Capture the cell that displays the provided text and extract its [X, Y] central coordinate. 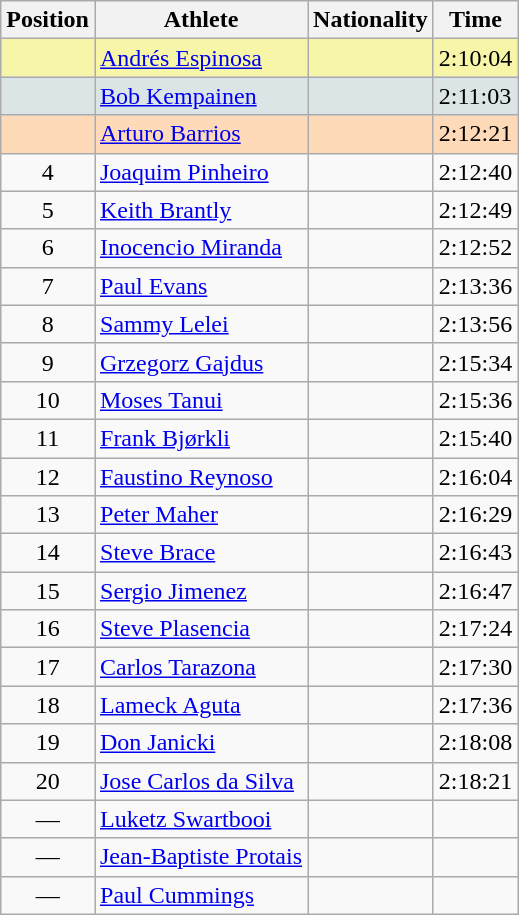
2:12:40 [475, 172]
18 [48, 705]
Lameck Aguta [200, 705]
10 [48, 400]
2:10:04 [475, 58]
14 [48, 553]
Paul Evans [200, 286]
20 [48, 781]
Sergio Jimenez [200, 591]
Moses Tanui [200, 400]
Steve Plasencia [200, 629]
2:15:40 [475, 438]
2:11:03 [475, 96]
2:18:08 [475, 743]
Nationality [371, 20]
2:16:04 [475, 477]
Steve Brace [200, 553]
13 [48, 515]
Arturo Barrios [200, 134]
Frank Bjørkli [200, 438]
2:15:36 [475, 400]
5 [48, 210]
2:16:29 [475, 515]
Keith Brantly [200, 210]
2:13:36 [475, 286]
2:17:36 [475, 705]
12 [48, 477]
2:12:52 [475, 248]
Peter Maher [200, 515]
Athlete [200, 20]
2:16:47 [475, 591]
7 [48, 286]
6 [48, 248]
2:18:21 [475, 781]
Carlos Tarazona [200, 667]
2:15:34 [475, 362]
Paul Cummings [200, 895]
2:17:30 [475, 667]
17 [48, 667]
8 [48, 324]
Position [48, 20]
Andrés Espinosa [200, 58]
Jose Carlos da Silva [200, 781]
9 [48, 362]
2:13:56 [475, 324]
Bob Kempainen [200, 96]
15 [48, 591]
2:12:49 [475, 210]
Sammy Lelei [200, 324]
Faustino Reynoso [200, 477]
2:12:21 [475, 134]
Inocencio Miranda [200, 248]
Don Janicki [200, 743]
2:16:43 [475, 553]
Time [475, 20]
4 [48, 172]
19 [48, 743]
16 [48, 629]
11 [48, 438]
Joaquim Pinheiro [200, 172]
Jean-Baptiste Protais [200, 857]
2:17:24 [475, 629]
Luketz Swartbooi [200, 819]
Grzegorz Gajdus [200, 362]
